Locate the cell with the specified text and output its [x, y] center coordinate. 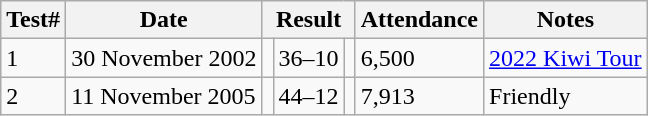
Date [164, 20]
2022 Kiwi Tour [566, 58]
11 November 2005 [164, 96]
Attendance [419, 20]
Friendly [566, 96]
Test# [34, 20]
44–12 [308, 96]
6,500 [419, 58]
1 [34, 58]
7,913 [419, 96]
30 November 2002 [164, 58]
Result [308, 20]
2 [34, 96]
36–10 [308, 58]
Notes [566, 20]
